Find where the given text appears and provide that cell's center as (x, y) coordinate. 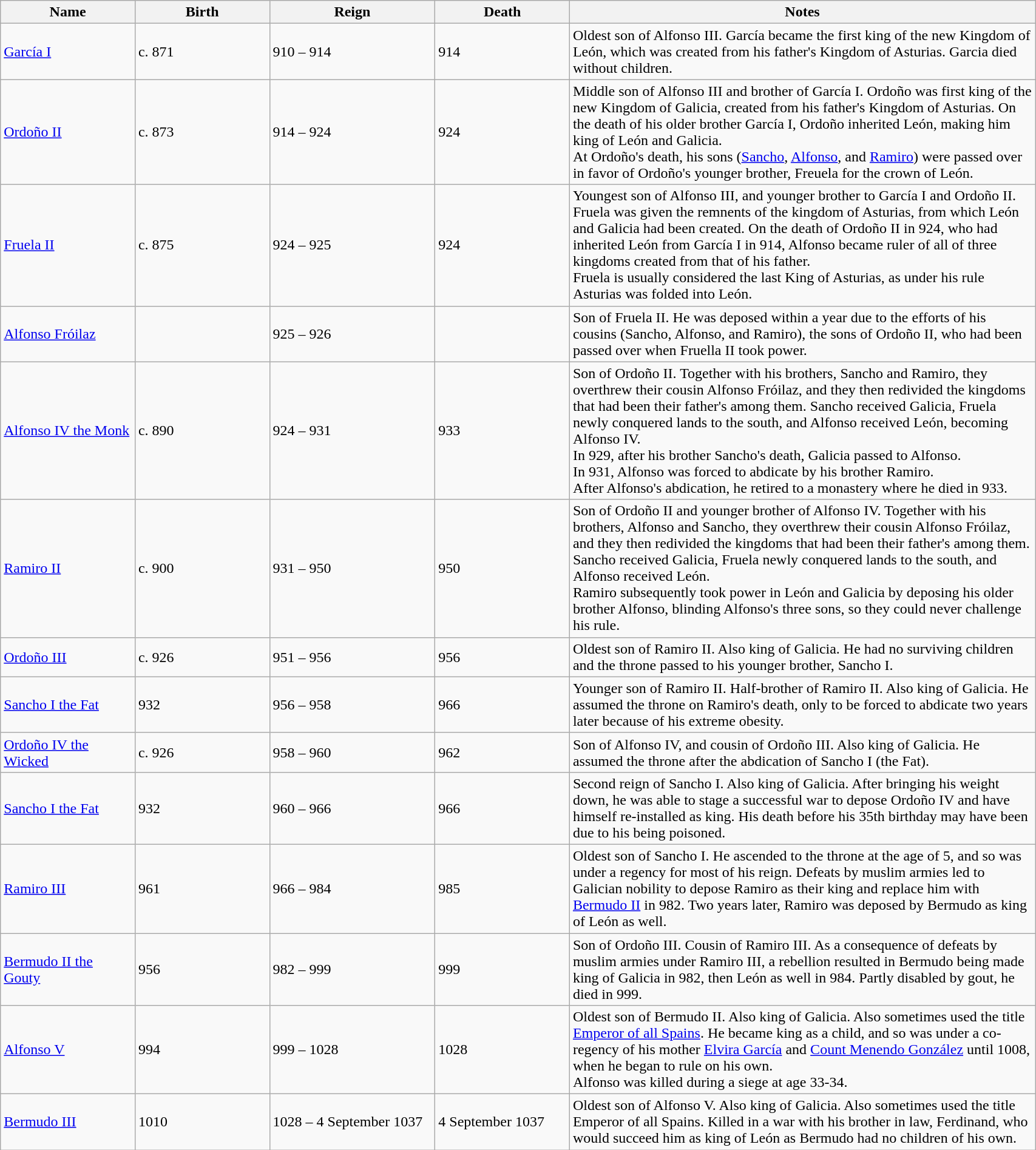
933 (503, 431)
Ordoño II (68, 132)
Name (68, 12)
966 – 984 (352, 888)
914 (503, 52)
924 – 931 (352, 431)
961 (202, 888)
4 September 1037 (503, 1122)
956 – 958 (352, 705)
c. 900 (202, 568)
Ordoño IV the Wicked (68, 753)
Alfonso V (68, 1050)
Bermudo II the Gouty (68, 970)
Notes (802, 12)
García I (68, 52)
1028 – 4 September 1037 (352, 1122)
Ramiro III (68, 888)
c. 875 (202, 245)
985 (503, 888)
Bermudo III (68, 1122)
994 (202, 1050)
931 – 950 (352, 568)
Death (503, 12)
Alfonso IV the Monk (68, 431)
958 – 960 (352, 753)
999 (503, 970)
1010 (202, 1122)
Ramiro II (68, 568)
c. 871 (202, 52)
c. 890 (202, 431)
c. 873 (202, 132)
1028 (503, 1050)
Alfonso Fróilaz (68, 334)
962 (503, 753)
950 (503, 568)
Son of Alfonso IV, and cousin of Ordoño III. Also king of Galicia. He assumed the throne after the abdication of Sancho I (the Fat). (802, 753)
951 – 956 (352, 657)
960 – 966 (352, 808)
Reign (352, 12)
982 – 999 (352, 970)
910 – 914 (352, 52)
Oldest son of Ramiro II. Also king of Galicia. He had no surviving children and the throne passed to his younger brother, Sancho I. (802, 657)
Birth (202, 12)
999 – 1028 (352, 1050)
Ordoño III (68, 657)
914 – 924 (352, 132)
924 – 925 (352, 245)
925 – 926 (352, 334)
Fruela II (68, 245)
